Pinpoint the cell where the given text exists, returning its [x, y] midpoint coordinate. 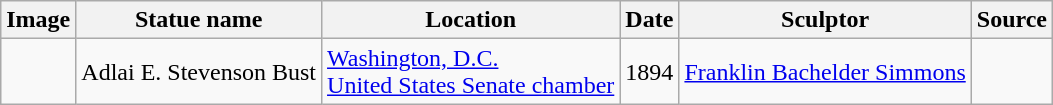
1894 [650, 72]
Adlai E. Stevenson Bust [199, 72]
Image [38, 20]
Source [1012, 20]
Statue name [199, 20]
Washington, D.C.United States Senate chamber [471, 72]
Date [650, 20]
Sculptor [825, 20]
Franklin Bachelder Simmons [825, 72]
Location [471, 20]
